Pinpoint the cell where the given text exists, returning its [X, Y] midpoint coordinate. 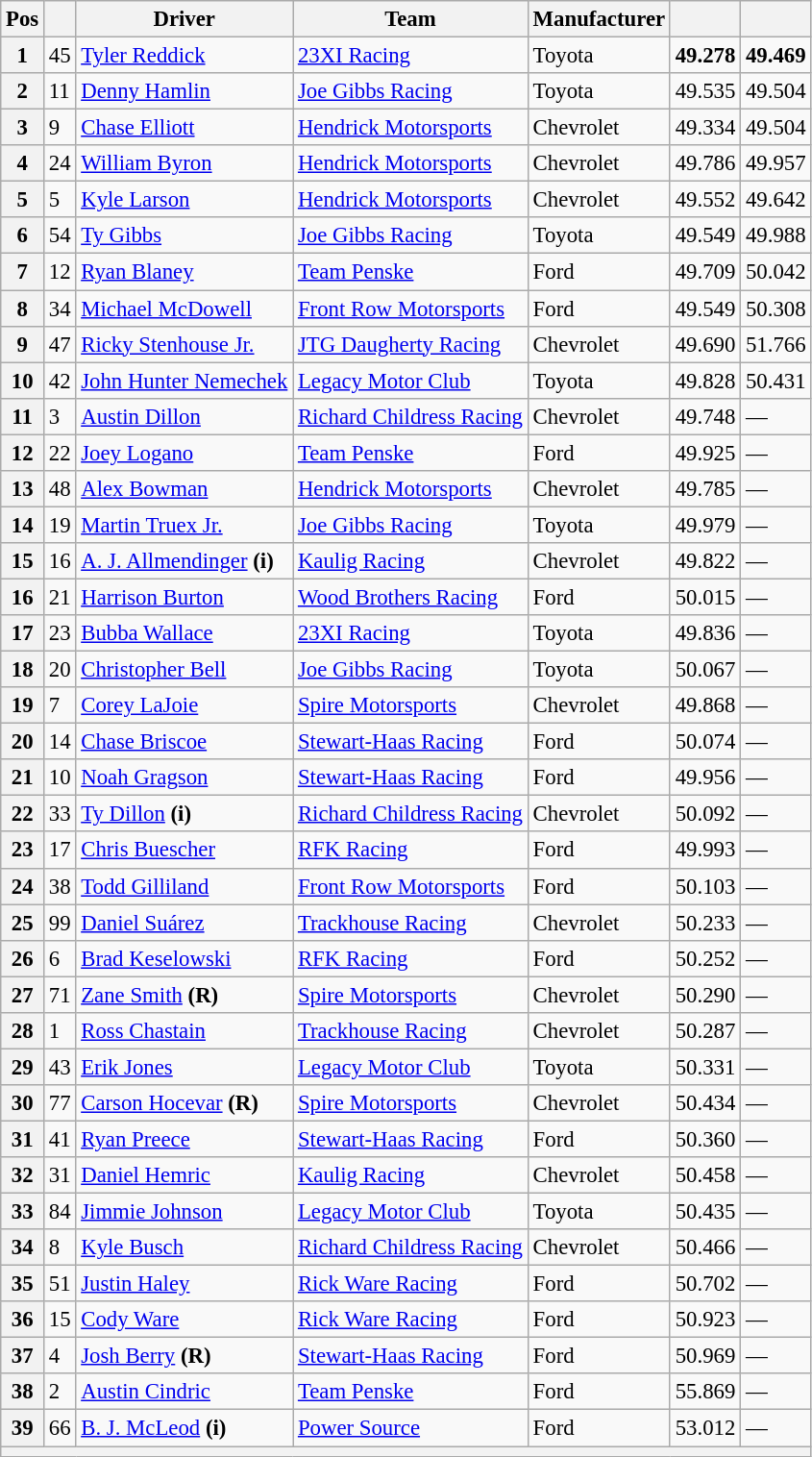
55.869 [705, 1393]
84 [60, 1212]
JTG Daugherty Racing [411, 344]
53.012 [705, 1428]
28 [23, 1031]
50.435 [705, 1212]
Ryan Blaney [185, 272]
48 [60, 489]
49.979 [705, 525]
Todd Gilliland [185, 886]
18 [23, 670]
49.957 [776, 163]
Power Source [411, 1428]
Carson Hocevar (R) [185, 1103]
Christopher Bell [185, 670]
37 [23, 1356]
Erik Jones [185, 1067]
50.431 [776, 381]
49.993 [705, 851]
Ryan Preece [185, 1139]
Denny Hamlin [185, 91]
Michael McDowell [185, 309]
Martin Truex Jr. [185, 525]
49.956 [705, 778]
45 [60, 56]
Daniel Hemric [185, 1175]
50.969 [705, 1356]
43 [60, 1067]
50.103 [705, 886]
Daniel Suárez [185, 923]
Ricky Stenhouse Jr. [185, 344]
Wood Brothers Racing [411, 597]
50.466 [705, 1247]
50.923 [705, 1320]
50.042 [776, 272]
Austin Dillon [185, 416]
66 [60, 1428]
Josh Berry (R) [185, 1356]
Cody Ware [185, 1320]
Team [411, 19]
49.785 [705, 489]
35 [23, 1284]
Driver [185, 19]
49.535 [705, 91]
Chris Buescher [185, 851]
47 [60, 344]
Chase Briscoe [185, 742]
50.434 [705, 1103]
B. J. McLeod (i) [185, 1428]
49.690 [705, 344]
Alex Bowman [185, 489]
Joey Logano [185, 453]
49.642 [776, 200]
Kyle Busch [185, 1247]
William Byron [185, 163]
50.233 [705, 923]
49.868 [705, 705]
Justin Haley [185, 1284]
Ty Gibbs [185, 235]
Corey LaJoie [185, 705]
Austin Cindric [185, 1393]
Kyle Larson [185, 200]
36 [23, 1320]
50.067 [705, 670]
42 [60, 381]
49.786 [705, 163]
50.074 [705, 742]
A. J. Allmendinger (i) [185, 561]
49.925 [705, 453]
Bubba Wallace [185, 633]
39 [23, 1428]
51.766 [776, 344]
Tyler Reddick [185, 56]
50.015 [705, 597]
John Hunter Nemechek [185, 381]
50.092 [705, 814]
50.331 [705, 1067]
32 [23, 1175]
Ross Chastain [185, 1031]
27 [23, 995]
49.709 [705, 272]
49.988 [776, 235]
Brad Keselowski [185, 958]
51 [60, 1284]
71 [60, 995]
50.252 [705, 958]
Ty Dillon (i) [185, 814]
49.836 [705, 633]
49.828 [705, 381]
Jimmie Johnson [185, 1212]
49.748 [705, 416]
77 [60, 1103]
Noah Gragson [185, 778]
25 [23, 923]
Chase Elliott [185, 128]
50.290 [705, 995]
49.469 [776, 56]
Pos [23, 19]
50.702 [705, 1284]
50.308 [776, 309]
50.287 [705, 1031]
49.822 [705, 561]
49.552 [705, 200]
29 [23, 1067]
49.278 [705, 56]
Zane Smith (R) [185, 995]
99 [60, 923]
Manufacturer [599, 19]
Harrison Burton [185, 597]
13 [23, 489]
26 [23, 958]
41 [60, 1139]
30 [23, 1103]
50.360 [705, 1139]
54 [60, 235]
49.334 [705, 128]
50.458 [705, 1175]
